Search for the cell housing the specified text and yield its (X, Y) center coordinate. 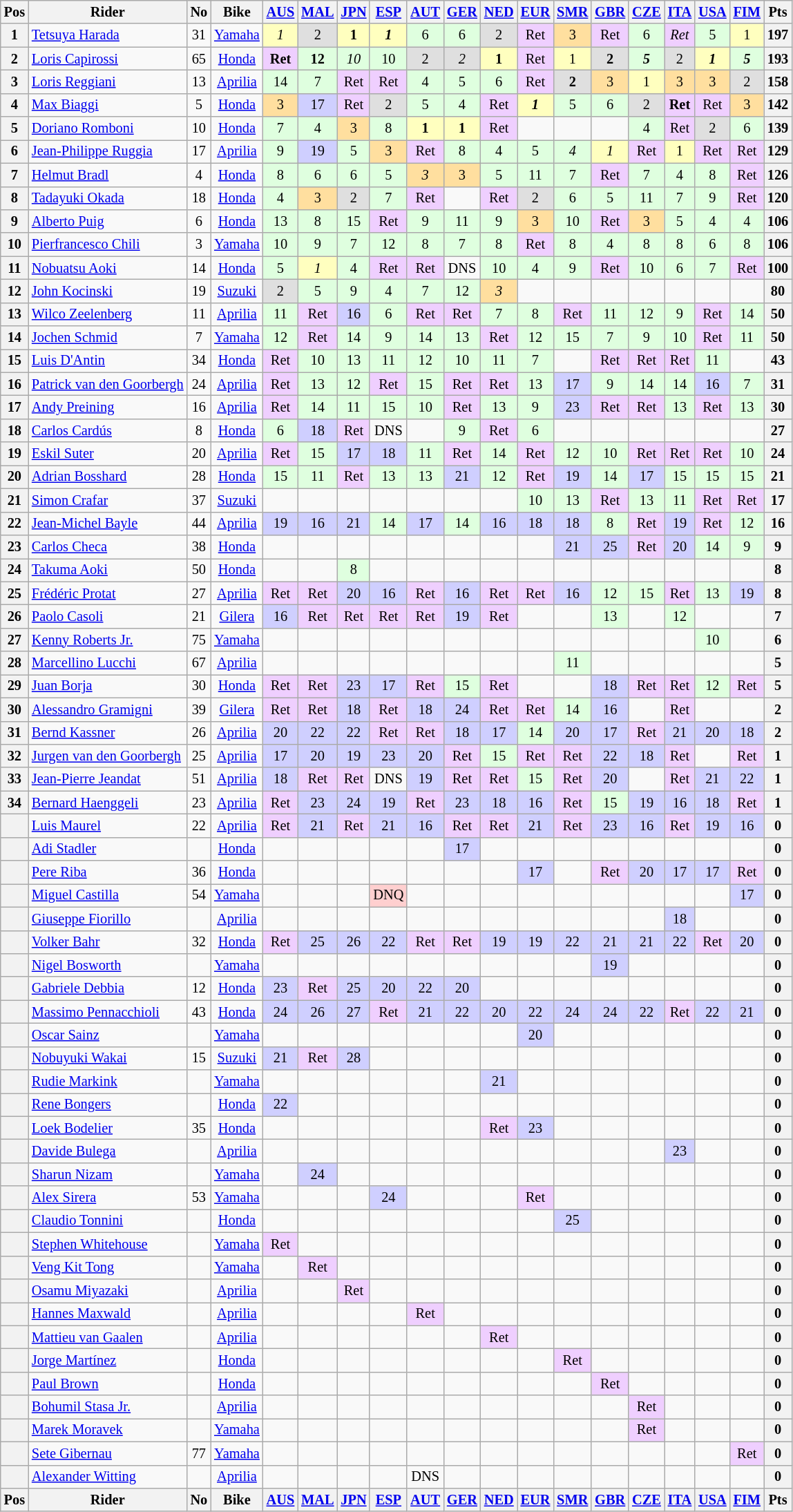
Marcellino Lucchi (108, 663)
Eskil Suter (108, 454)
Marek Moravek (108, 1430)
Carlos Checa (108, 546)
Giuseppe Fiorillo (108, 919)
Loris Reggiani (108, 82)
Sete Gibernau (108, 1453)
Kenny Roberts Jr. (108, 640)
Bohumil Stasa Jr. (108, 1407)
Osamu Miyazaki (108, 1290)
Davide Bulega (108, 1151)
Luis Maurel (108, 825)
120 (778, 198)
100 (778, 268)
36 (199, 872)
Veng Kit Tong (108, 1267)
Oscar Sainz (108, 1035)
Massimo Pennacchioli (108, 1012)
Helmut Bradl (108, 175)
75 (199, 640)
Sharun Nizam (108, 1174)
80 (778, 291)
Loris Capirossi (108, 59)
Nigel Bosworth (108, 965)
44 (199, 524)
Nobuyuki Wakai (108, 1058)
37 (199, 500)
Rene Bongers (108, 1104)
139 (778, 128)
65 (199, 59)
129 (778, 151)
Jochen Schmid (108, 338)
67 (199, 663)
Rudie Markink (108, 1082)
DNQ (388, 895)
Luis D'Antin (108, 361)
Tetsuya Harada (108, 35)
Tadayuki Okada (108, 198)
John Kocinski (108, 291)
142 (778, 105)
Alberto Puig (108, 221)
Jean-Pierre Jeandat (108, 779)
Frédéric Protat (108, 593)
Hannes Maxwald (108, 1314)
Takuma Aoki (108, 570)
158 (778, 82)
33 (15, 779)
Andy Preining (108, 407)
Juan Borja (108, 686)
Simon Crafar (108, 500)
39 (199, 709)
77 (199, 1453)
Nobuatsu Aoki (108, 268)
51 (199, 779)
54 (199, 895)
Alexander Witting (108, 1477)
Claudio Tonnini (108, 1221)
Jean-Philippe Ruggia (108, 151)
Doriano Romboni (108, 128)
Miguel Castilla (108, 895)
193 (778, 59)
Bernard Haenggeli (108, 803)
Alex Sirera (108, 1198)
Volker Bahr (108, 942)
Adrian Bosshard (108, 477)
Paul Brown (108, 1384)
Stephen Whitehouse (108, 1244)
53 (199, 1198)
Pere Riba (108, 872)
Jorge Martínez (108, 1360)
Patrick van den Goorbergh (108, 384)
126 (778, 175)
Alessandro Gramigni (108, 709)
Carlos Cardús (108, 430)
Jurgen van den Goorbergh (108, 756)
Adi Stadler (108, 849)
Bernd Kassner (108, 733)
Max Biaggi (108, 105)
Loek Bodelier (108, 1128)
197 (778, 35)
Paolo Casoli (108, 616)
38 (199, 546)
35 (199, 1128)
Gabriele Debbia (108, 988)
Pierfrancesco Chili (108, 245)
Mattieu van Gaalen (108, 1337)
Jean-Michel Bayle (108, 524)
Wilco Zeelenberg (108, 314)
29 (15, 686)
